Output the (X, Y) coordinate of the center of the cell containing the given text.  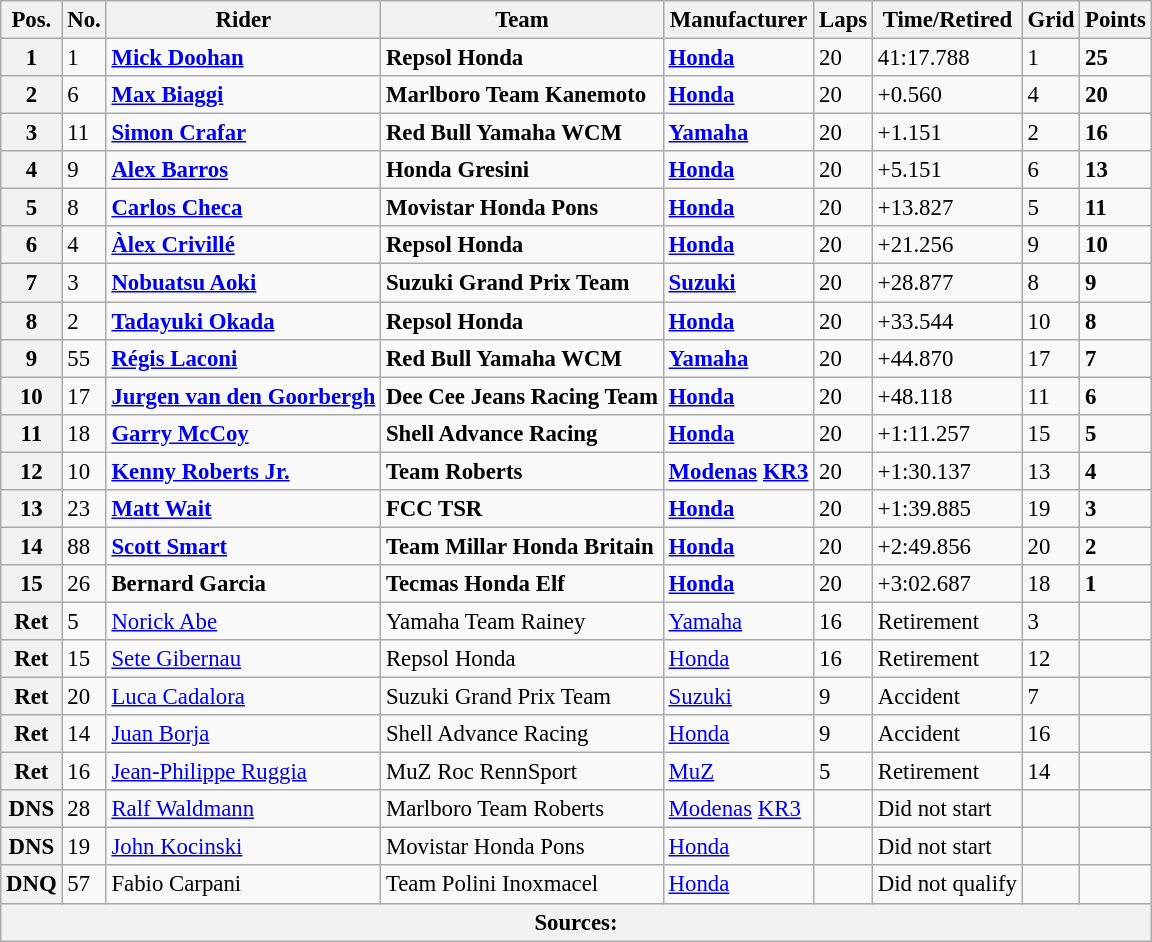
+5.151 (947, 170)
+13.827 (947, 208)
Nobuatsu Aoki (243, 283)
Matt Wait (243, 509)
+1.151 (947, 133)
Garry McCoy (243, 433)
+28.877 (947, 283)
+3:02.687 (947, 584)
Ralf Waldmann (243, 809)
+1:39.885 (947, 509)
John Kocinski (243, 847)
Marlboro Team Kanemoto (522, 95)
Team Roberts (522, 471)
Jurgen van den Goorbergh (243, 396)
+0.560 (947, 95)
28 (84, 809)
Manufacturer (738, 20)
+2:49.856 (947, 546)
Tadayuki Okada (243, 321)
23 (84, 509)
Team (522, 20)
Grid (1050, 20)
88 (84, 546)
Jean-Philippe Ruggia (243, 772)
57 (84, 885)
Team Polini Inoxmacel (522, 885)
Alex Barros (243, 170)
Did not qualify (947, 885)
Àlex Crivillé (243, 245)
Team Millar Honda Britain (522, 546)
Mick Doohan (243, 58)
MuZ Roc RennSport (522, 772)
+1:30.137 (947, 471)
Max Biaggi (243, 95)
55 (84, 358)
Tecmas Honda Elf (522, 584)
Juan Borja (243, 734)
Norick Abe (243, 621)
Yamaha Team Rainey (522, 621)
Kenny Roberts Jr. (243, 471)
26 (84, 584)
+21.256 (947, 245)
Pos. (32, 20)
Régis Laconi (243, 358)
Scott Smart (243, 546)
Points (1116, 20)
+1:11.257 (947, 433)
Luca Cadalora (243, 697)
Rider (243, 20)
DNQ (32, 885)
Dee Cee Jeans Racing Team (522, 396)
Carlos Checa (243, 208)
+48.118 (947, 396)
25 (1116, 58)
No. (84, 20)
+33.544 (947, 321)
MuZ (738, 772)
41:17.788 (947, 58)
Fabio Carpani (243, 885)
Honda Gresini (522, 170)
FCC TSR (522, 509)
Sources: (576, 922)
Bernard Garcia (243, 584)
Simon Crafar (243, 133)
Time/Retired (947, 20)
Laps (844, 20)
+44.870 (947, 358)
Sete Gibernau (243, 659)
Marlboro Team Roberts (522, 809)
